Detect which cell encompasses the target text, then output its (X, Y) center coordinate. 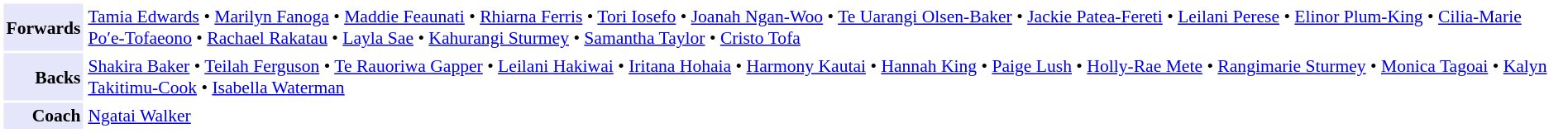
Forwards (43, 26)
Ngatai Walker (825, 116)
Coach (43, 116)
Backs (43, 76)
